From the cell containing the given text, extract its center point as (X, Y) coordinate. 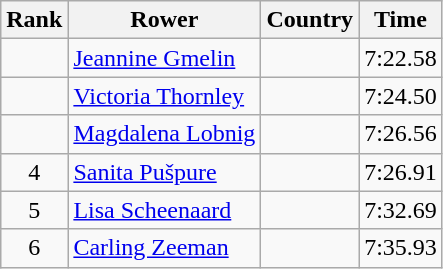
7:32.69 (401, 210)
Carling Zeeman (164, 248)
7:26.56 (401, 134)
7:35.93 (401, 248)
Country (310, 20)
Sanita Pušpure (164, 172)
Jeannine Gmelin (164, 58)
Rank (34, 20)
5 (34, 210)
Magdalena Lobnig (164, 134)
4 (34, 172)
7:22.58 (401, 58)
7:26.91 (401, 172)
Time (401, 20)
6 (34, 248)
7:24.50 (401, 96)
Lisa Scheenaard (164, 210)
Victoria Thornley (164, 96)
Rower (164, 20)
